Determine the [x, y] coordinate at the center of the cell enclosing the given text.  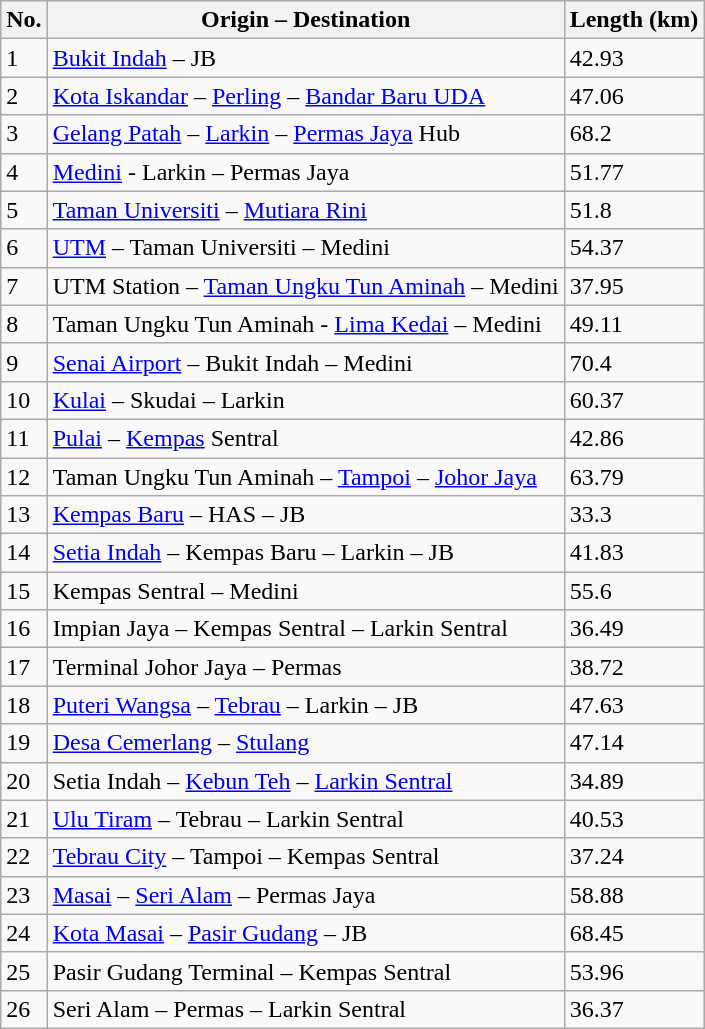
Impian Jaya – Kempas Sentral – Larkin Sentral [306, 629]
21 [24, 819]
Kulai – Skudai – Larkin [306, 400]
47.06 [634, 96]
Kempas Sentral – Medini [306, 591]
UTM – Taman Universiti – Medini [306, 248]
Puteri Wangsa – Tebrau – Larkin – JB [306, 705]
47.63 [634, 705]
Medini - Larkin – Permas Jaya [306, 172]
7 [24, 286]
15 [24, 591]
3 [24, 134]
Setia Indah – Kebun Teh – Larkin Sentral [306, 781]
Pasir Gudang Terminal – Kempas Sentral [306, 971]
26 [24, 1009]
47.14 [634, 743]
25 [24, 971]
UTM Station – Taman Ungku Tun Aminah – Medini [306, 286]
18 [24, 705]
55.6 [634, 591]
Taman Universiti – Mutiara Rini [306, 210]
16 [24, 629]
33.3 [634, 515]
68.2 [634, 134]
37.24 [634, 857]
42.86 [634, 438]
Kota Masai – Pasir Gudang – JB [306, 933]
4 [24, 172]
No. [24, 20]
1 [24, 58]
53.96 [634, 971]
51.77 [634, 172]
41.83 [634, 553]
Pulai – Kempas Sentral [306, 438]
Tebrau City – Tampoi – Kempas Sentral [306, 857]
70.4 [634, 362]
60.37 [634, 400]
Bukit Indah – JB [306, 58]
37.95 [634, 286]
14 [24, 553]
Setia Indah – Kempas Baru – Larkin – JB [306, 553]
54.37 [634, 248]
Taman Ungku Tun Aminah – Tampoi – Johor Jaya [306, 477]
34.89 [634, 781]
Seri Alam – Permas – Larkin Sentral [306, 1009]
Desa Cemerlang – Stulang [306, 743]
36.37 [634, 1009]
13 [24, 515]
Kota Iskandar – Perling – Bandar Baru UDA [306, 96]
23 [24, 895]
58.88 [634, 895]
Terminal Johor Jaya – Permas [306, 667]
12 [24, 477]
22 [24, 857]
Taman Ungku Tun Aminah - Lima Kedai – Medini [306, 324]
40.53 [634, 819]
49.11 [634, 324]
Length (km) [634, 20]
20 [24, 781]
63.79 [634, 477]
24 [24, 933]
11 [24, 438]
68.45 [634, 933]
19 [24, 743]
51.8 [634, 210]
Kempas Baru – HAS – JB [306, 515]
10 [24, 400]
6 [24, 248]
38.72 [634, 667]
Masai – Seri Alam – Permas Jaya [306, 895]
Origin – Destination [306, 20]
Gelang Patah – Larkin – Permas Jaya Hub [306, 134]
42.93 [634, 58]
17 [24, 667]
Senai Airport – Bukit Indah – Medini [306, 362]
8 [24, 324]
2 [24, 96]
36.49 [634, 629]
Ulu Tiram – Tebrau – Larkin Sentral [306, 819]
9 [24, 362]
5 [24, 210]
